Detect which cell encompasses the target text, then output its (X, Y) center coordinate. 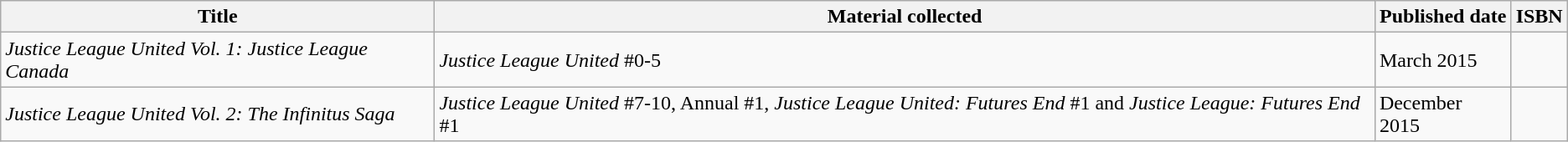
ISBN (1540, 17)
Published date (1442, 17)
December 2015 (1442, 114)
Justice League United #0-5 (905, 60)
Title (218, 17)
Material collected (905, 17)
Justice League United Vol. 1: Justice League Canada (218, 60)
March 2015 (1442, 60)
Justice League United #7-10, Annual #1, Justice League United: Futures End #1 and Justice League: Futures End #1 (905, 114)
Justice League United Vol. 2: The Infinitus Saga (218, 114)
